Locate the cell with the specified text and output its [X, Y] center coordinate. 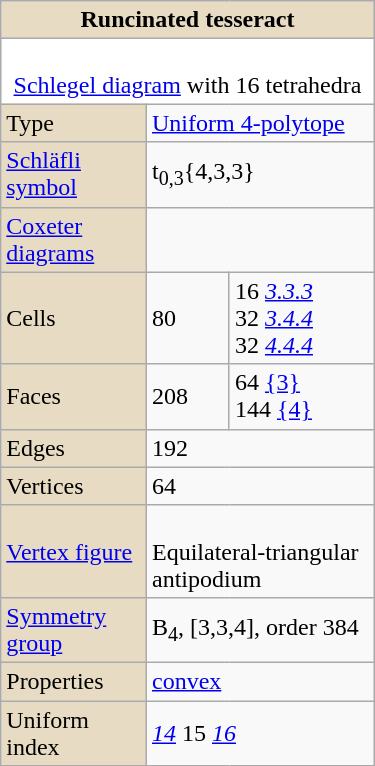
16 3.3.3 32 3.4.4 32 4.4.4 [302, 318]
Vertex figure [74, 551]
Type [74, 123]
Uniform index [74, 732]
Faces [74, 396]
convex [260, 681]
Vertices [74, 486]
64 {3}144 {4} [302, 396]
Edges [74, 448]
Equilateral-triangular antipodium [260, 551]
Schläfli symbol [74, 174]
Coxeter diagrams [74, 240]
192 [260, 448]
Runcinated tesseract [188, 20]
14 15 16 [260, 732]
Uniform 4-polytope [260, 123]
64 [260, 486]
Properties [74, 681]
Symmetry group [74, 630]
Cells [74, 318]
Schlegel diagram with 16 tetrahedra [188, 72]
t0,3{4,3,3} [260, 174]
208 [188, 396]
B4, [3,3,4], order 384 [260, 630]
80 [188, 318]
